Scan for the cell matching the given text and deliver its (X, Y) coordinate at center. 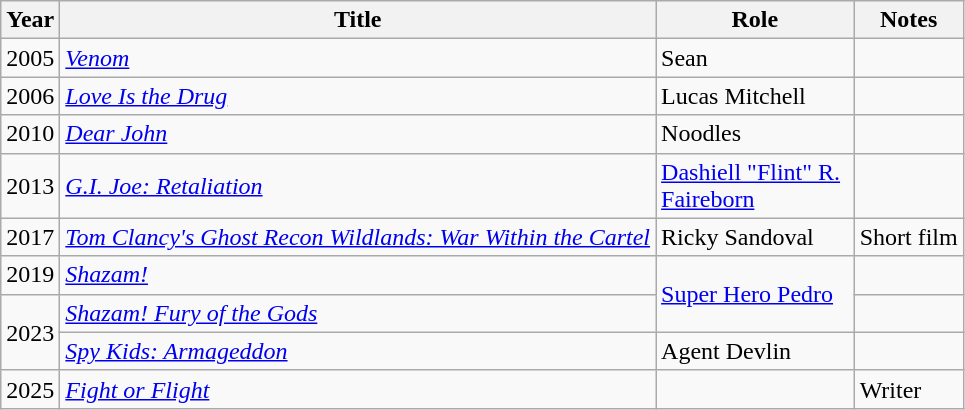
Tom Clancy's Ghost Recon Wildlands: War Within the Cartel (358, 237)
Love Is the Drug (358, 96)
Short film (908, 237)
Shazam! (358, 275)
2019 (30, 275)
Writer (908, 389)
Venom (358, 58)
Super Hero Pedro (756, 294)
Year (30, 20)
2017 (30, 237)
Notes (908, 20)
Sean (756, 58)
2025 (30, 389)
Noodles (756, 134)
2005 (30, 58)
Agent Devlin (756, 351)
G.I. Joe: Retaliation (358, 186)
Role (756, 20)
Fight or Flight (358, 389)
Title (358, 20)
2013 (30, 186)
Shazam! Fury of the Gods (358, 313)
2010 (30, 134)
2023 (30, 332)
Dear John (358, 134)
Spy Kids: Armageddon (358, 351)
Ricky Sandoval (756, 237)
Dashiell "Flint" R. Faireborn (756, 186)
2006 (30, 96)
Lucas Mitchell (756, 96)
